Return (x, y) of the center of cell containing provided text 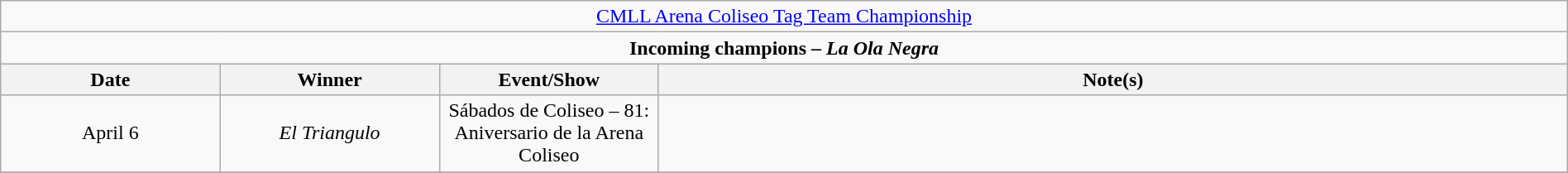
Date (111, 79)
Winner (329, 79)
CMLL Arena Coliseo Tag Team Championship (784, 17)
Note(s) (1113, 79)
El Triangulo (329, 133)
Event/Show (549, 79)
Incoming champions – La Ola Negra (784, 48)
Sábados de Coliseo – 81: Aniversario de la Arena Coliseo (549, 133)
April 6 (111, 133)
